From the cell containing the given text, extract its center point as (X, Y) coordinate. 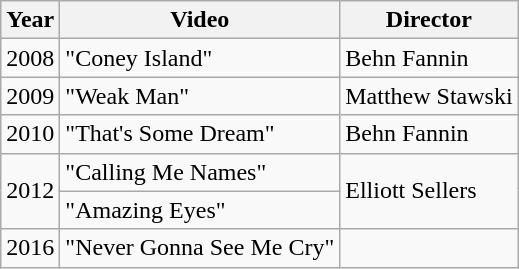
"Amazing Eyes" (200, 210)
2009 (30, 96)
2008 (30, 58)
2016 (30, 248)
2010 (30, 134)
Video (200, 20)
"Coney Island" (200, 58)
Director (429, 20)
2012 (30, 191)
Year (30, 20)
"That's Some Dream" (200, 134)
"Weak Man" (200, 96)
"Calling Me Names" (200, 172)
"Never Gonna See Me Cry" (200, 248)
Matthew Stawski (429, 96)
Elliott Sellers (429, 191)
